Output the [x, y] coordinate of the center of the cell containing the given text.  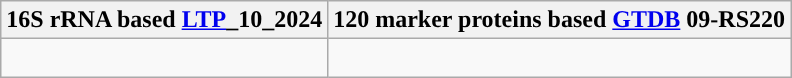
16S rRNA based LTP_10_2024 [164, 20]
120 marker proteins based GTDB 09-RS220 [560, 20]
